Scan for the cell matching the given text and deliver its [X, Y] coordinate at center. 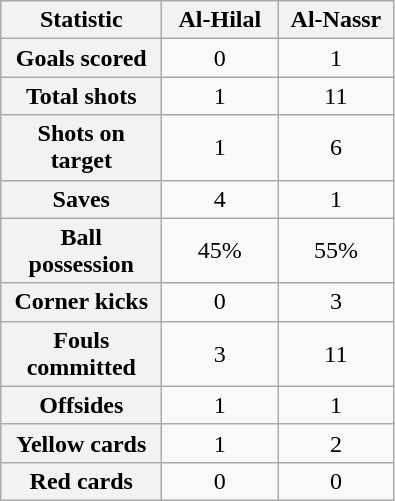
4 [220, 199]
Goals scored [82, 58]
6 [336, 148]
Shots on target [82, 148]
Fouls committed [82, 354]
Ball possession [82, 250]
Al-Nassr [336, 20]
Red cards [82, 481]
55% [336, 250]
Saves [82, 199]
Statistic [82, 20]
2 [336, 443]
Al-Hilal [220, 20]
Yellow cards [82, 443]
Total shots [82, 96]
45% [220, 250]
Offsides [82, 405]
Corner kicks [82, 302]
